Find where the given text appears and provide that cell's center as (X, Y) coordinate. 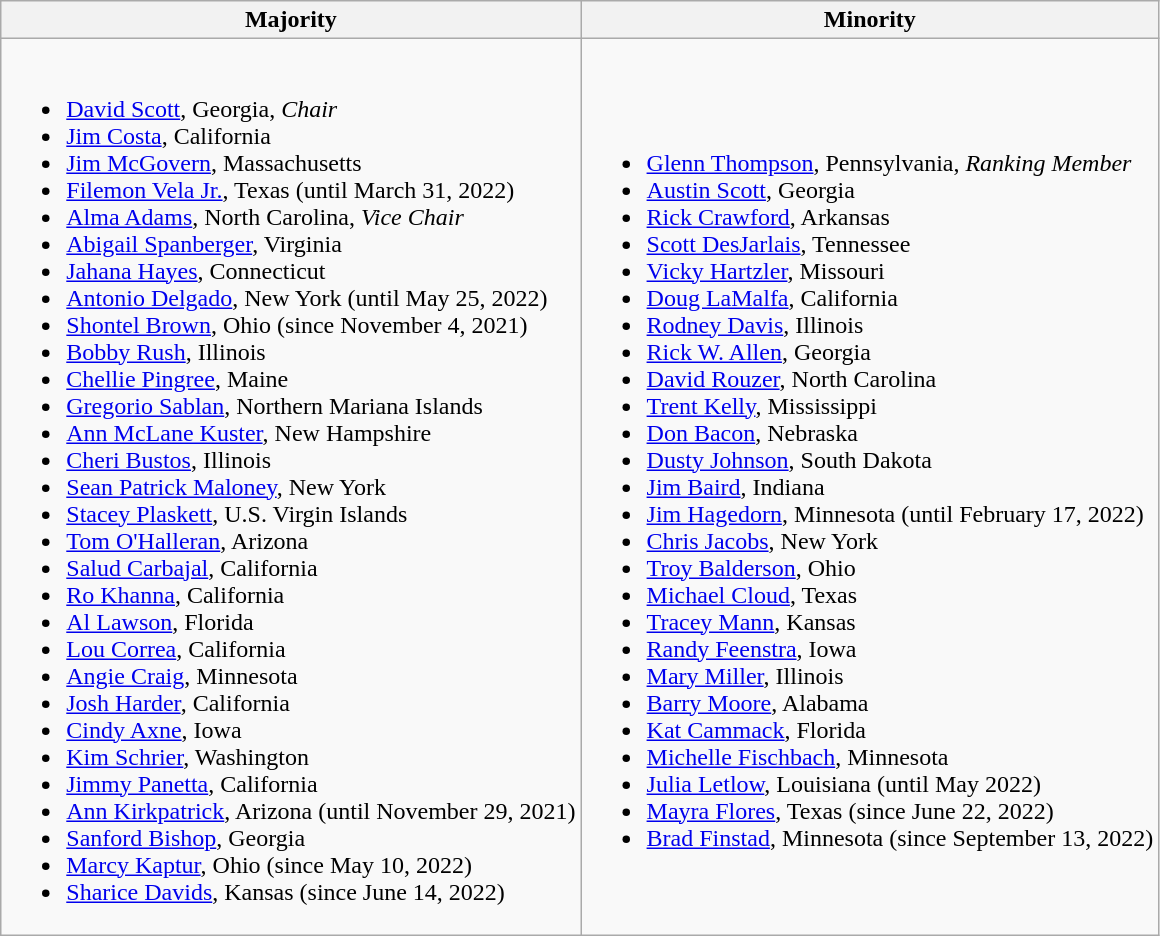
Majority (291, 20)
Minority (870, 20)
